Find where the given text appears and provide that cell's center as [x, y] coordinate. 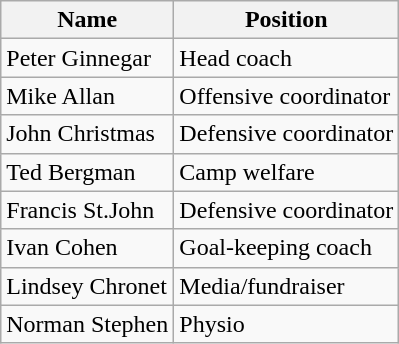
Ivan Cohen [88, 248]
Mike Allan [88, 96]
Camp welfare [286, 172]
Position [286, 20]
Ted Bergman [88, 172]
Name [88, 20]
Francis St.John [88, 210]
Media/fundraiser [286, 286]
Offensive coordinator [286, 96]
John Christmas [88, 134]
Head coach [286, 58]
Peter Ginnegar [88, 58]
Goal-keeping coach [286, 248]
Physio [286, 324]
Lindsey Chronet [88, 286]
Norman Stephen [88, 324]
